Pinpoint the cell where the given text exists, returning its [X, Y] midpoint coordinate. 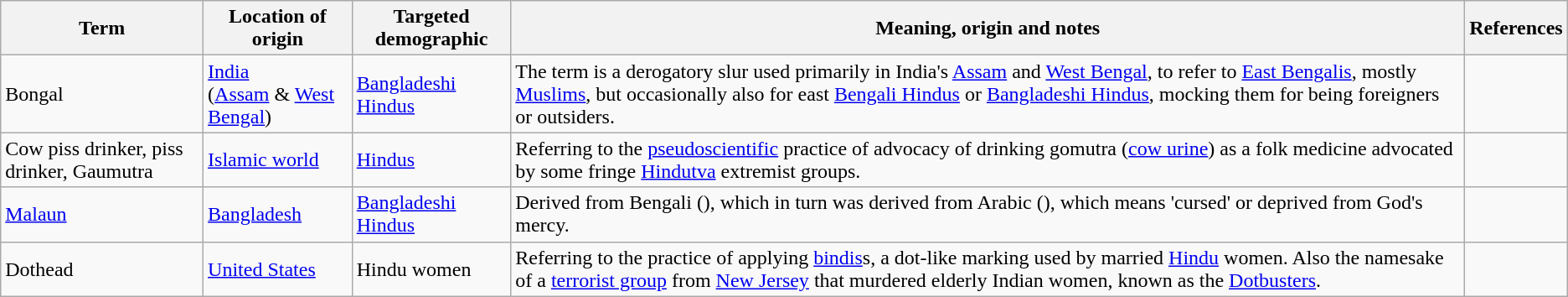
Islamic world [278, 159]
Targeted demographic [431, 29]
References [1516, 29]
Hindu women [431, 268]
Term [102, 29]
Bangladesh [278, 215]
Location of origin [278, 29]
Cow piss drinker, piss drinker, Gaumutra [102, 159]
Bongal [102, 94]
Malaun [102, 215]
Meaning, origin and notes [988, 29]
Derived from Bengali (), which in turn was derived from Arabic (), which means 'cursed' or deprived from God's mercy. [988, 215]
India (Assam & West Bengal) [278, 94]
Dothead [102, 268]
United States [278, 268]
Hindus [431, 159]
